Identify which cell holds the provided text, then report its [X, Y] central coordinate. 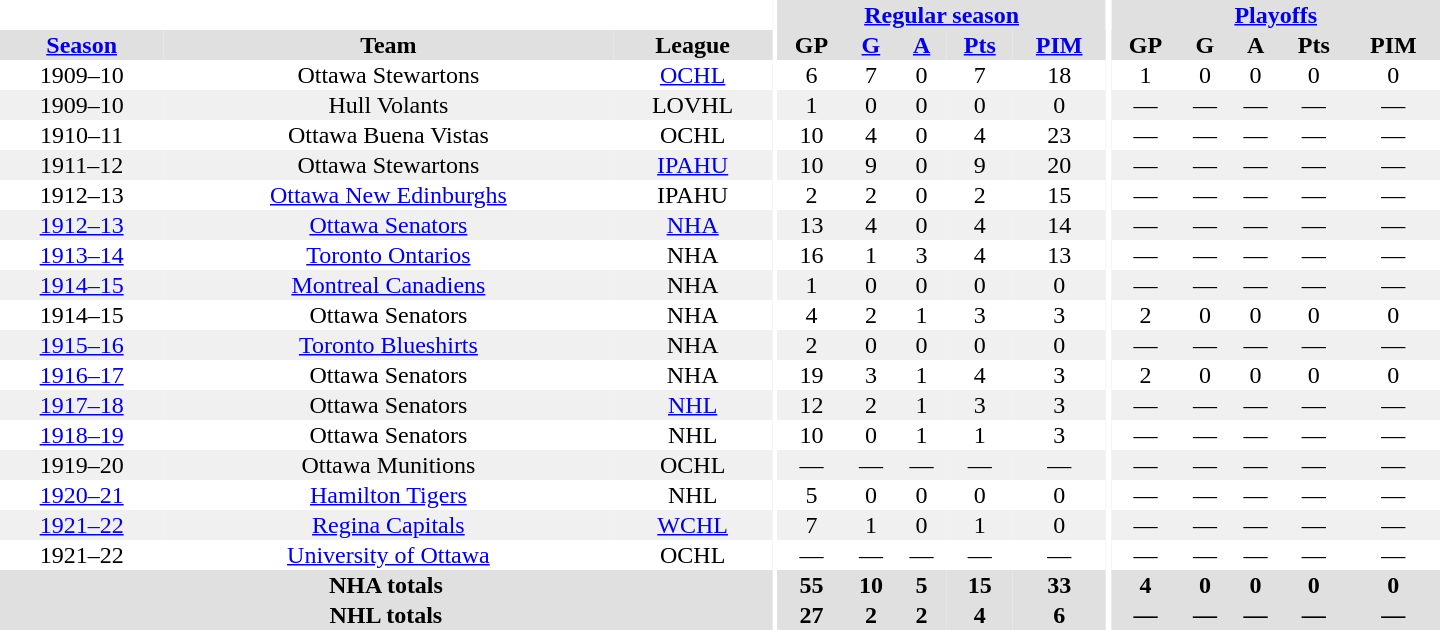
18 [1060, 75]
WCHL [693, 525]
14 [1060, 225]
LOVHL [693, 105]
University of Ottawa [388, 555]
Ottawa Munitions [388, 465]
1913–14 [82, 255]
1916–17 [82, 375]
League [693, 45]
Playoffs [1276, 15]
Toronto Ontarios [388, 255]
1920–21 [82, 495]
Ottawa Buena Vistas [388, 135]
33 [1060, 585]
1918–19 [82, 435]
1915–16 [82, 345]
Hull Volants [388, 105]
Hamilton Tigers [388, 495]
Season [82, 45]
12 [811, 405]
Regular season [941, 15]
1911–12 [82, 165]
NHA totals [386, 585]
55 [811, 585]
Regina Capitals [388, 525]
23 [1060, 135]
NHL totals [386, 615]
27 [811, 615]
1910–11 [82, 135]
1919–20 [82, 465]
Ottawa New Edinburghs [388, 195]
20 [1060, 165]
Team [388, 45]
19 [811, 375]
16 [811, 255]
Montreal Canadiens [388, 285]
Toronto Blueshirts [388, 345]
1917–18 [82, 405]
